Find where the given text appears and provide that cell's center as [X, Y] coordinate. 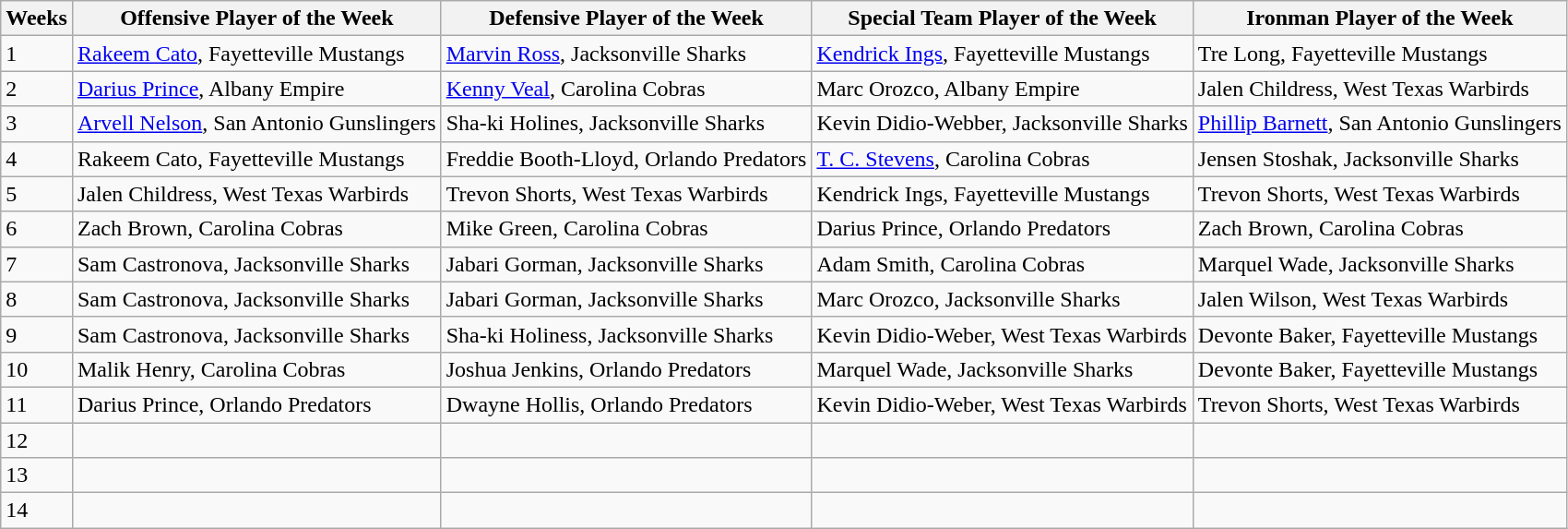
Jalen Wilson, West Texas Warbirds [1380, 299]
14 [37, 511]
Joshua Jenkins, Orlando Predators [626, 369]
Sha-ki Holiness, Jacksonville Sharks [626, 334]
Marvin Ross, Jacksonville Sharks [626, 54]
6 [37, 229]
Arvell Nelson, San Antonio Gunslingers [256, 124]
13 [37, 475]
5 [37, 194]
Sha-ki Holines, Jacksonville Sharks [626, 124]
Defensive Player of the Week [626, 18]
Dwayne Hollis, Orlando Predators [626, 404]
Kenny Veal, Carolina Cobras [626, 89]
11 [37, 404]
Tre Long, Fayetteville Mustangs [1380, 54]
Freddie Booth-Lloyd, Orlando Predators [626, 159]
Mike Green, Carolina Cobras [626, 229]
Marc Orozco, Albany Empire [1002, 89]
Phillip Barnett, San Antonio Gunslingers [1380, 124]
T. C. Stevens, Carolina Cobras [1002, 159]
Weeks [37, 18]
Kevin Didio-Webber, Jacksonville Sharks [1002, 124]
Ironman Player of the Week [1380, 18]
Jensen Stoshak, Jacksonville Sharks [1380, 159]
Special Team Player of the Week [1002, 18]
Malik Henry, Carolina Cobras [256, 369]
Marc Orozco, Jacksonville Sharks [1002, 299]
7 [37, 264]
1 [37, 54]
2 [37, 89]
3 [37, 124]
9 [37, 334]
Adam Smith, Carolina Cobras [1002, 264]
10 [37, 369]
12 [37, 440]
Offensive Player of the Week [256, 18]
4 [37, 159]
8 [37, 299]
Darius Prince, Albany Empire [256, 89]
